Return [x, y] of the center of cell containing provided text 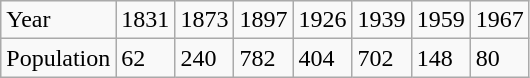
702 [382, 58]
782 [264, 58]
1873 [204, 20]
148 [440, 58]
62 [146, 58]
1831 [146, 20]
80 [500, 58]
1959 [440, 20]
240 [204, 58]
Year [58, 20]
1967 [500, 20]
1939 [382, 20]
1926 [322, 20]
404 [322, 58]
Population [58, 58]
1897 [264, 20]
